Output the (X, Y) coordinate of the center of the cell containing the given text.  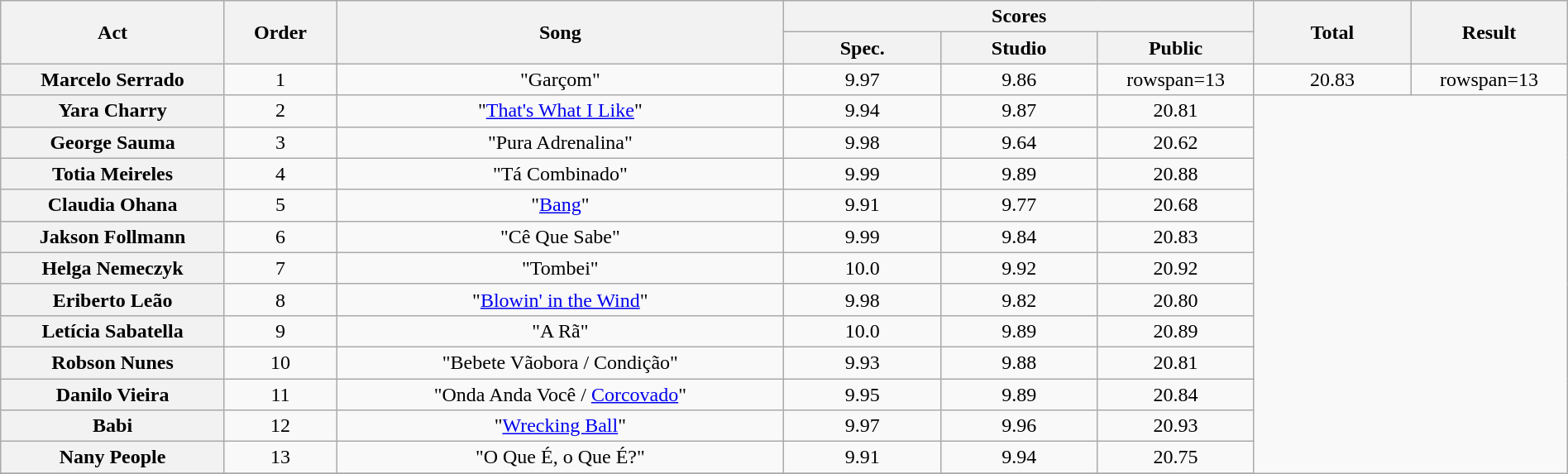
"O Que É, o Que É?" (561, 457)
Song (561, 32)
13 (280, 457)
"That's What I Like" (561, 111)
9.96 (1019, 426)
"A Rã" (561, 331)
6 (280, 237)
Total (1331, 32)
"Bebete Vãobora / Condição" (561, 362)
11 (280, 395)
"Blowin' in the Wind" (561, 299)
9.93 (862, 362)
Spec. (862, 48)
"Tombei" (561, 268)
20.68 (1176, 205)
20.75 (1176, 457)
12 (280, 426)
9 (280, 331)
Robson Nunes (112, 362)
8 (280, 299)
Scores (1019, 17)
1 (280, 79)
9.87 (1019, 111)
3 (280, 142)
"Wrecking Ball" (561, 426)
Danilo Vieira (112, 395)
9.77 (1019, 205)
9.88 (1019, 362)
Letícia Sabatella (112, 331)
Act (112, 32)
"Cê Que Sabe" (561, 237)
Marcelo Serrado (112, 79)
"Tá Combinado" (561, 174)
Studio (1019, 48)
"Bang" (561, 205)
Order (280, 32)
20.88 (1176, 174)
George Sauma (112, 142)
10 (280, 362)
Jakson Follmann (112, 237)
20.80 (1176, 299)
2 (280, 111)
Nany People (112, 457)
Result (1489, 32)
9.95 (862, 395)
20.89 (1176, 331)
20.84 (1176, 395)
9.82 (1019, 299)
"Onda Anda Você / Corcovado" (561, 395)
9.84 (1019, 237)
Babi (112, 426)
9.86 (1019, 79)
"Garçom" (561, 79)
Claudia Ohana (112, 205)
Eriberto Leão (112, 299)
20.92 (1176, 268)
20.93 (1176, 426)
9.64 (1019, 142)
9.92 (1019, 268)
Helga Nemeczyk (112, 268)
Public (1176, 48)
Yara Charry (112, 111)
4 (280, 174)
5 (280, 205)
7 (280, 268)
"Pura Adrenalina" (561, 142)
Totia Meireles (112, 174)
20.62 (1176, 142)
